For the text-containing cell, return its midpoint in (X, Y) coordinate format. 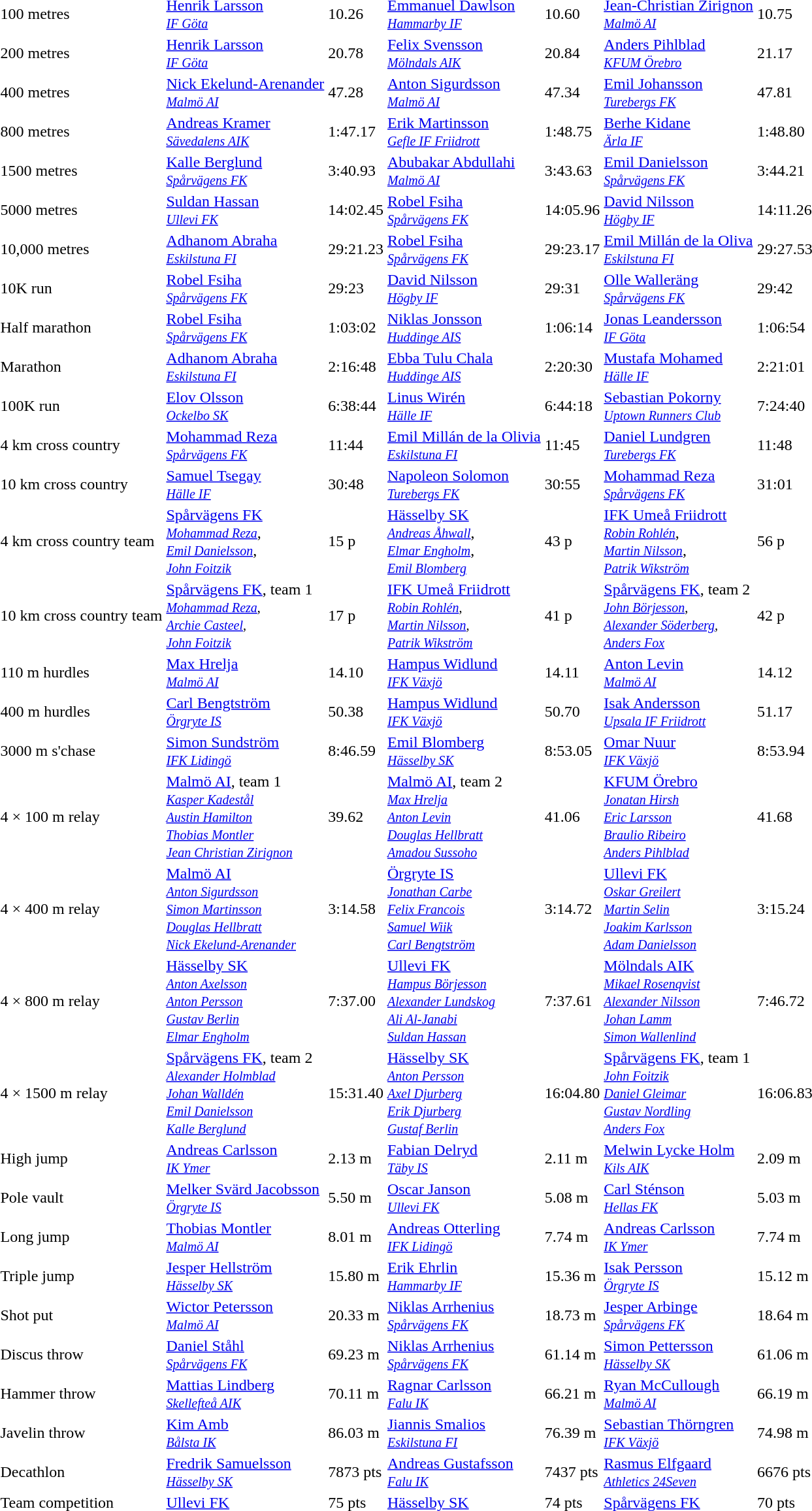
Berhe KidaneÄrla IF (679, 132)
66.21 m (572, 1394)
Jiannis SmaliosEskilstuna FI (464, 1433)
29:23.17 (572, 250)
41 p (572, 615)
Fredrik SamuelssonHässelby SK (246, 1472)
2:16:48 (356, 367)
20.33 m (356, 1316)
70.11 m (356, 1394)
Örgryte ISJonathan CarbeFelix FrancoisSamuel WiikCarl Bengtström (464, 909)
Emil JohanssonTurebergs FK (679, 93)
Spårvägens FK, team 1John FoitzikDaniel GleimarGustav NordlingAnders Fox (679, 1093)
Spårvägens FK, team 1Mohammad Reza,Archie Casteel,John Foitzik (246, 615)
Emil Millán de la OliviaEskilstuna FI (464, 446)
15:31.40 (356, 1093)
Hässelby SKAndreas Åhwall,Elmar Engholm,Emil Blomberg (464, 541)
1:48.75 (572, 132)
61.14 m (572, 1355)
15 p (356, 541)
Carl SténsonHellas FK (679, 1198)
Erik EhrlinHammarby IF (464, 1276)
11:44 (356, 446)
Anders PihlbladKFUM Örebro (679, 54)
2:20:30 (572, 367)
Kalle BerglundSpårvägens FK (246, 171)
6:38:44 (356, 406)
Isak PerssonÖrgryte IS (679, 1276)
3:43.63 (572, 171)
Andreas KramerSävedalens AIK (246, 132)
17 p (356, 615)
2.13 m (356, 1159)
Jesper HellströmHässelby SK (246, 1276)
30:48 (356, 485)
Ragnar CarlssonFalu IK (464, 1394)
Ullevi FKOskar GreilertMartin SelinJoakim KarlssonAdam Danielsson (679, 909)
7:37.00 (356, 1001)
Ullevi FKHampus BörjessonAlexander LundskogAli Al-JanabiSuldan Hassan (464, 1001)
Mölndals AIKMikael RosenqvistAlexander NilssonJohan LammSimon Wallenlind (679, 1001)
Suldan HassanUllevi FK (246, 210)
Simon SundströmIFK Lidingö (246, 751)
Emil DanielssonSpårvägens FK (679, 171)
50.70 (572, 712)
30:55 (572, 485)
47.34 (572, 93)
Rasmus ElfgaardAthletics 24Seven (679, 1472)
14:02.45 (356, 210)
Abubakar AbdullahiMalmö AI (464, 171)
Nick Ekelund-ArenanderMalmö AI (246, 93)
5.08 m (572, 1198)
14.10 (356, 673)
Malmö AI, team 1Kasper KadestålAustin HamiltonThobias MontlerJean Christian Zirignon (246, 817)
15.36 m (572, 1276)
Spårvägens FK, team 2Alexander HolmbladJohan WalldénEmil DanielssonKalle Berglund (246, 1093)
15.80 m (356, 1276)
Niklas JonssonHuddinge AIS (464, 328)
1:06:14 (572, 328)
8:53.05 (572, 751)
47.28 (356, 93)
20.78 (356, 54)
Ryan McCulloughMalmö AI (679, 1394)
Andreas OtterlingIFK Lidingö (464, 1237)
Thobias MontlerMalmö AI (246, 1237)
Samuel TsegayHälle IF (246, 485)
5.50 m (356, 1198)
Linus WirénHälle IF (464, 406)
Sebastian PokornyUptown Runners Club (679, 406)
Anton SigurdssonMalmö AI (464, 93)
Hässelby SKAnton PerssonAxel DjurbergErik DjurbergGustaf Berlin (464, 1093)
Kim AmbBålsta IK (246, 1433)
Omar NuurIFK Växjö (679, 751)
7437 pts (572, 1472)
14.11 (572, 673)
Jonas LeanderssonIF Göta (679, 328)
76.39 m (572, 1433)
Wictor PeterssonMalmö AI (246, 1316)
Mustafa MohamedHälle IF (679, 367)
3:14.72 (572, 909)
Isak AnderssonUpsala IF Friidrott (679, 712)
Emil Millán de la OlivaEskilstuna FI (679, 250)
Malmö AIAnton SigurdssonSimon MartinssonDouglas HellbrattNick Ekelund-Arenander (246, 909)
Erik MartinssonGefle IF Friidrott (464, 132)
50.38 (356, 712)
29:23 (356, 289)
43 p (572, 541)
7873 pts (356, 1472)
Fabian DelrydTäby IS (464, 1159)
3:40.93 (356, 171)
20.84 (572, 54)
Jesper ArbingeSpårvägens FK (679, 1316)
Emil BlombergHässelby SK (464, 751)
8:46.59 (356, 751)
29:21.23 (356, 250)
KFUM ÖrebroJonatan HirshEric LarssonBraulio RibeiroAnders Pihlblad (679, 817)
Ebba Tulu ChalaHuddinge AIS (464, 367)
6:44:18 (572, 406)
41.06 (572, 817)
11:45 (572, 446)
7.74 m (572, 1237)
8.01 m (356, 1237)
Andreas GustafssonFalu IK (464, 1472)
Olle WallerängSpårvägens FK (679, 289)
Elov OlssonOckelbo SK (246, 406)
Malmö AI, team 2Max HreljaAnton LevinDouglas HellbrattAmadou Sussoho (464, 817)
Spårvägens FK, team 2John Börjesson,Alexander Söderberg,Anders Fox (679, 615)
2.11 m (572, 1159)
39.62 (356, 817)
86.03 m (356, 1433)
Felix SvenssonMölndals AIK (464, 54)
Melker Svärd JacobssonÖrgryte IS (246, 1198)
Hässelby SKAnton AxelssonAnton PerssonGustav BerlinElmar Engholm (246, 1001)
18.73 m (572, 1316)
Melwin Lycke HolmKils AIK (679, 1159)
14:05.96 (572, 210)
Henrik LarssonIF Göta (246, 54)
3:14.58 (356, 909)
Spårvägens FKMohammad Reza,Emil Danielsson,John Foitzik (246, 541)
Daniel StåhlSpårvägens FK (246, 1355)
Mattias LindbergSkellefteå AIK (246, 1394)
Carl BengtströmÖrgryte IS (246, 712)
1:47.17 (356, 132)
Sebastian ThörngrenIFK Växjö (679, 1433)
Oscar JansonUllevi FK (464, 1198)
1:03:02 (356, 328)
Daniel LundgrenTurebergs FK (679, 446)
Anton LevinMalmö AI (679, 673)
Simon PetterssonHässelby SK (679, 1355)
Napoleon SolomonTurebergs FK (464, 485)
7:37.61 (572, 1001)
16:04.80 (572, 1093)
29:31 (572, 289)
69.23 m (356, 1355)
Max HreljaMalmö AI (246, 673)
